Identify which cell holds the provided text, then report its (X, Y) central coordinate. 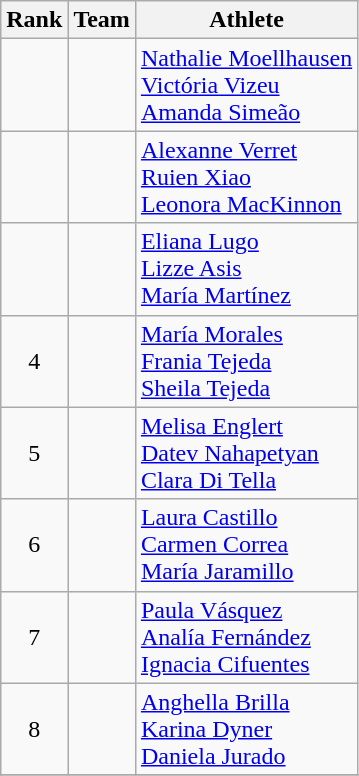
7 (34, 637)
Melisa EnglertDatev NahapetyanClara Di Tella (246, 453)
Athlete (246, 20)
María MoralesFrania TejedaSheila Tejeda (246, 361)
Anghella BrillaKarina DynerDaniela Jurado (246, 729)
Eliana LugoLizze AsisMaría Martínez (246, 269)
Team (102, 20)
5 (34, 453)
Paula VásquezAnalía FernándezIgnacia Cifuentes (246, 637)
Alexanne VerretRuien XiaoLeonora MacKinnon (246, 177)
Nathalie MoellhausenVictória VizeuAmanda Simeão (246, 85)
Rank (34, 20)
4 (34, 361)
8 (34, 729)
Laura CastilloCarmen CorreaMaría Jaramillo (246, 545)
6 (34, 545)
